Provide the [x, y] coordinate of the cell's center where the given text is located.  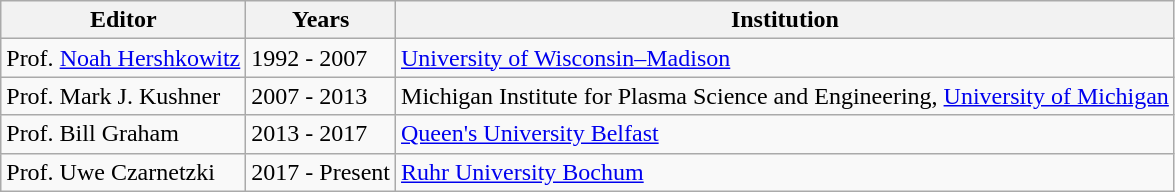
Michigan Institute for Plasma Science and Engineering, University of Michigan [786, 96]
Institution [786, 20]
Prof. Uwe Czarnetzki [124, 172]
Prof. Mark J. Kushner [124, 96]
Prof. Noah Hershkowitz [124, 58]
University of Wisconsin–Madison [786, 58]
Queen's University Belfast [786, 134]
2007 - 2013 [321, 96]
2017 - Present [321, 172]
Years [321, 20]
Editor [124, 20]
Ruhr University Bochum [786, 172]
1992 - 2007 [321, 58]
Prof. Bill Graham [124, 134]
2013 - 2017 [321, 134]
